Provide the (X, Y) coordinate of the cell's center where the given text is located.  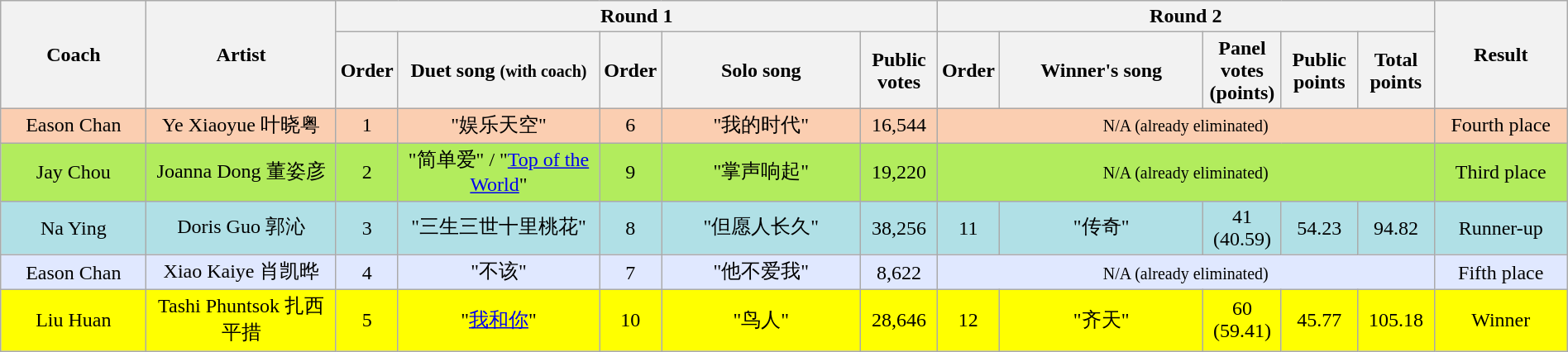
Tashi Phuntsok 扎西平措 (241, 321)
94.82 (1396, 228)
"他不爱我" (761, 273)
Artist (241, 55)
Public points (1320, 70)
"不该" (499, 273)
Result (1500, 55)
45.77 (1320, 321)
Winner (1500, 321)
Round 2 (1186, 17)
Liu Huan (74, 321)
5 (367, 321)
2 (367, 172)
9 (630, 172)
Solo song (761, 70)
"娱乐天空" (499, 126)
Third place (1500, 172)
1 (367, 126)
"但愿人长久" (761, 228)
"齐天" (1101, 321)
Na Ying (74, 228)
Jay Chou (74, 172)
Ye Xiaoyue 叶晓粤 (241, 126)
Coach (74, 55)
10 (630, 321)
"简单爱" / "Top of the World" (499, 172)
"鸟人" (761, 321)
"三生三世十里桃花" (499, 228)
4 (367, 273)
Fifth place (1500, 273)
11 (968, 228)
8,622 (900, 273)
"我和你" (499, 321)
12 (968, 321)
60 (59.41) (1242, 321)
16,544 (900, 126)
Xiao Kaiye 肖凯晔 (241, 273)
28,646 (900, 321)
Doris Guo 郭沁 (241, 228)
Runner-up (1500, 228)
38,256 (900, 228)
19,220 (900, 172)
Total points (1396, 70)
"传奇" (1101, 228)
Panel votes (points) (1242, 70)
6 (630, 126)
Joanna Dong 董姿彦 (241, 172)
3 (367, 228)
Public votes (900, 70)
7 (630, 273)
Duet song (with coach) (499, 70)
Fourth place (1500, 126)
8 (630, 228)
"我的时代" (761, 126)
54.23 (1320, 228)
105.18 (1396, 321)
41 (40.59) (1242, 228)
"掌声响起" (761, 172)
Winner's song (1101, 70)
Round 1 (637, 17)
